Capture the cell that displays the provided text and extract its (x, y) central coordinate. 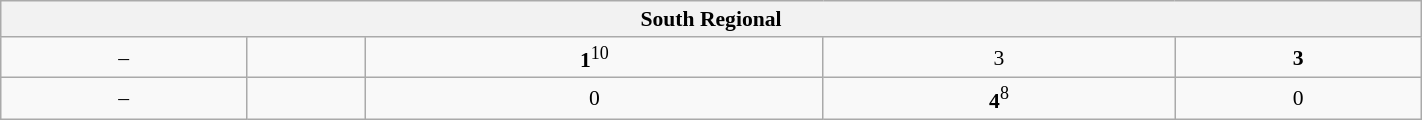
South Regional (711, 19)
48 (999, 98)
110 (594, 58)
